From the cell containing the given text, extract its center point as (X, Y) coordinate. 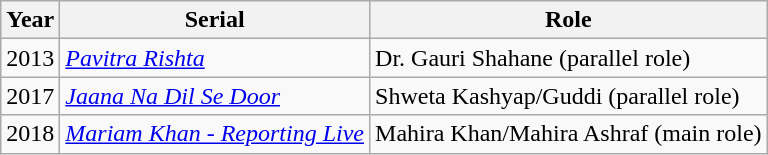
Mariam Khan - Reporting Live (215, 134)
Year (30, 20)
Dr. Gauri Shahane (parallel role) (569, 58)
Jaana Na Dil Se Door (215, 96)
Pavitra Rishta (215, 58)
Shweta Kashyap/Guddi (parallel role) (569, 96)
2017 (30, 96)
Serial (215, 20)
Mahira Khan/Mahira Ashraf (main role) (569, 134)
2018 (30, 134)
2013 (30, 58)
Role (569, 20)
